Capture the cell that displays the provided text and extract its [X, Y] central coordinate. 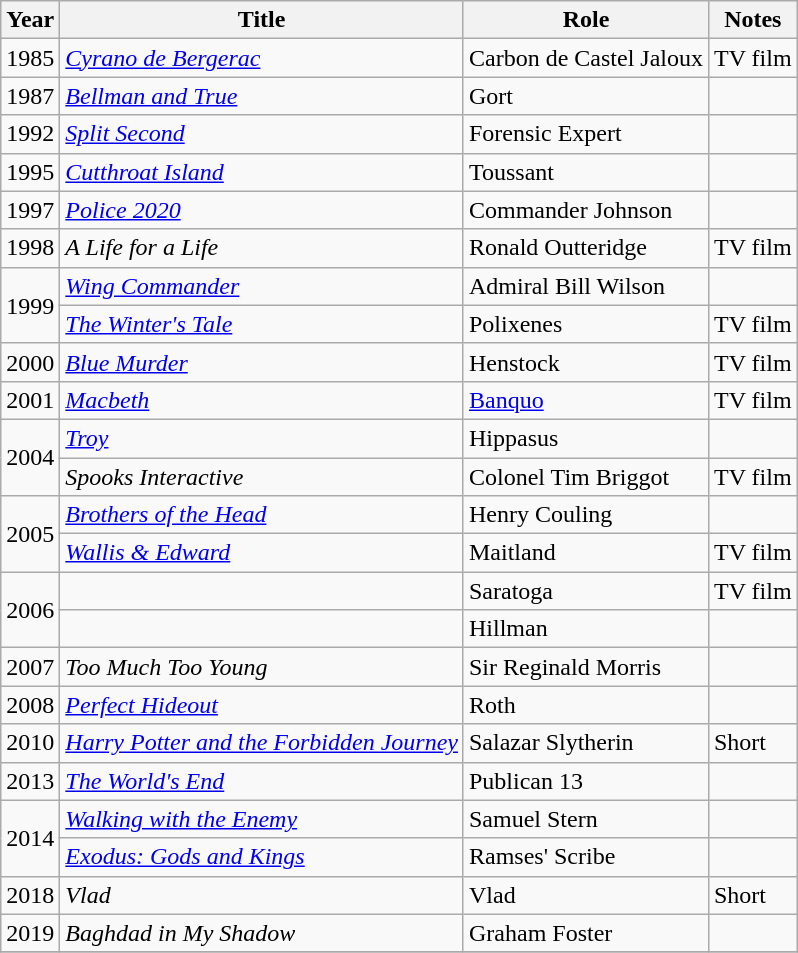
2005 [30, 534]
2006 [30, 610]
Forensic Expert [586, 134]
A Life for a Life [262, 248]
2014 [30, 838]
Toussant [586, 172]
Exodus: Gods and Kings [262, 857]
Troy [262, 438]
2001 [30, 400]
Henry Couling [586, 515]
The Winter's Tale [262, 324]
Ramses' Scribe [586, 857]
Title [262, 20]
1999 [30, 305]
Perfect Hideout [262, 705]
Too Much Too Young [262, 667]
Year [30, 20]
Ronald Outteridge [586, 248]
Commander Johnson [586, 210]
1998 [30, 248]
Wing Commander [262, 286]
Banquo [586, 400]
Maitland [586, 553]
2008 [30, 705]
1992 [30, 134]
Baghdad in My Shadow [262, 933]
2007 [30, 667]
Hippasus [586, 438]
Henstock [586, 362]
Carbon de Castel Jaloux [586, 58]
1997 [30, 210]
Admiral Bill Wilson [586, 286]
2000 [30, 362]
Salazar Slytherin [586, 743]
Blue Murder [262, 362]
Gort [586, 96]
Hillman [586, 629]
Spooks Interactive [262, 477]
Cyrano de Bergerac [262, 58]
Wallis & Edward [262, 553]
1987 [30, 96]
Sir Reginald Morris [586, 667]
2013 [30, 781]
2004 [30, 457]
Notes [752, 20]
2019 [30, 933]
Role [586, 20]
Police 2020 [262, 210]
2010 [30, 743]
Graham Foster [586, 933]
Walking with the Enemy [262, 819]
Colonel Tim Briggot [586, 477]
Macbeth [262, 400]
Harry Potter and the Forbidden Journey [262, 743]
1985 [30, 58]
Polixenes [586, 324]
Publican 13 [586, 781]
1995 [30, 172]
Split Second [262, 134]
Saratoga [586, 591]
Brothers of the Head [262, 515]
Samuel Stern [586, 819]
Bellman and True [262, 96]
2018 [30, 895]
Roth [586, 705]
Cutthroat Island [262, 172]
The World's End [262, 781]
